Pinpoint the cell where the given text exists, returning its (x, y) midpoint coordinate. 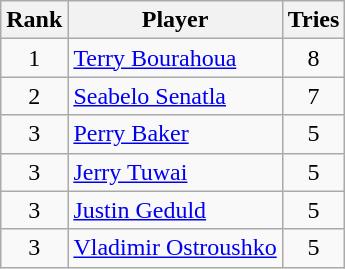
Justin Geduld (175, 210)
Perry Baker (175, 134)
1 (34, 58)
Vladimir Ostroushko (175, 248)
Tries (314, 20)
Player (175, 20)
Seabelo Senatla (175, 96)
7 (314, 96)
2 (34, 96)
Rank (34, 20)
Terry Bourahoua (175, 58)
8 (314, 58)
Jerry Tuwai (175, 172)
